Find where the given text appears and provide that cell's center as (x, y) coordinate. 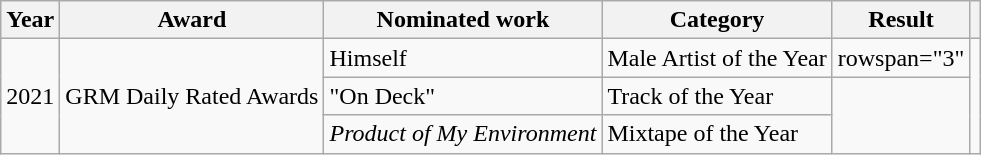
Male Artist of the Year (717, 58)
Product of My Environment (463, 134)
Award (192, 20)
GRM Daily Rated Awards (192, 96)
Mixtape of the Year (717, 134)
Result (901, 20)
"On Deck" (463, 96)
2021 (30, 96)
Himself (463, 58)
Nominated work (463, 20)
Track of the Year (717, 96)
Category (717, 20)
rowspan="3" (901, 58)
Year (30, 20)
